Return the (x, y) coordinate for the center point of the cell that contains the specified text.  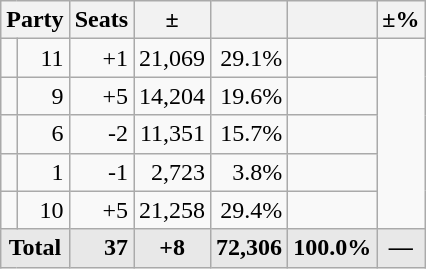
± (172, 20)
Total (35, 248)
-2 (101, 134)
21,258 (172, 210)
Seats (101, 20)
6 (43, 134)
14,204 (172, 96)
-1 (101, 172)
1 (43, 172)
100.0% (332, 248)
29.4% (250, 210)
29.1% (250, 58)
10 (43, 210)
+8 (172, 248)
72,306 (250, 248)
11,351 (172, 134)
9 (43, 96)
Party (35, 20)
+1 (101, 58)
2,723 (172, 172)
19.6% (250, 96)
11 (43, 58)
— (401, 248)
3.8% (250, 172)
21,069 (172, 58)
37 (101, 248)
±% (401, 20)
15.7% (250, 134)
